Provide the (x, y) coordinate of the cell's center where the given text is located.  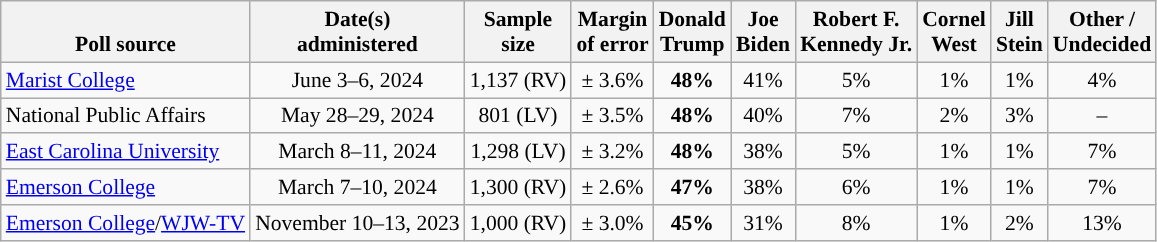
March 7–10, 2024 (358, 187)
Emerson College/WJW-TV (126, 223)
National Public Affairs (126, 116)
March 8–11, 2024 (358, 152)
801 (LV) (518, 116)
± 3.0% (612, 223)
May 28–29, 2024 (358, 116)
45% (692, 223)
± 3.6% (612, 80)
Poll source (126, 32)
41% (763, 80)
November 10–13, 2023 (358, 223)
1,300 (RV) (518, 187)
JoeBiden (763, 32)
Samplesize (518, 32)
Other /Undecided (1102, 32)
JillStein (1020, 32)
47% (692, 187)
East Carolina University (126, 152)
1,298 (LV) (518, 152)
± 3.2% (612, 152)
DonaldTrump (692, 32)
6% (856, 187)
13% (1102, 223)
Date(s)administered (358, 32)
Marist College (126, 80)
40% (763, 116)
± 2.6% (612, 187)
4% (1102, 80)
8% (856, 223)
31% (763, 223)
Robert F.Kennedy Jr. (856, 32)
CornelWest (954, 32)
3% (1020, 116)
– (1102, 116)
Marginof error (612, 32)
± 3.5% (612, 116)
1,000 (RV) (518, 223)
Emerson College (126, 187)
1,137 (RV) (518, 80)
June 3–6, 2024 (358, 80)
